Capture the cell that displays the provided text and extract its [x, y] central coordinate. 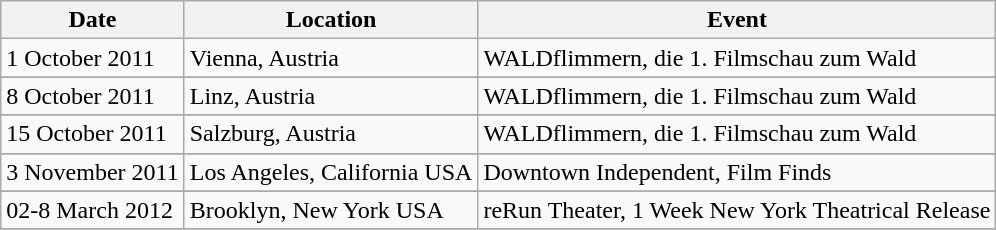
02-8 March 2012 [92, 210]
Date [92, 20]
Salzburg, Austria [331, 134]
Linz, Austria [331, 96]
reRun Theater, 1 Week New York Theatrical Release [737, 210]
Event [737, 20]
Vienna, Austria [331, 58]
1 October 2011 [92, 58]
3 November 2011 [92, 172]
15 October 2011 [92, 134]
Los Angeles, California USA [331, 172]
8 October 2011 [92, 96]
Location [331, 20]
Downtown Independent, Film Finds [737, 172]
Brooklyn, New York USA [331, 210]
